Identify which cell holds the provided text, then report its [x, y] central coordinate. 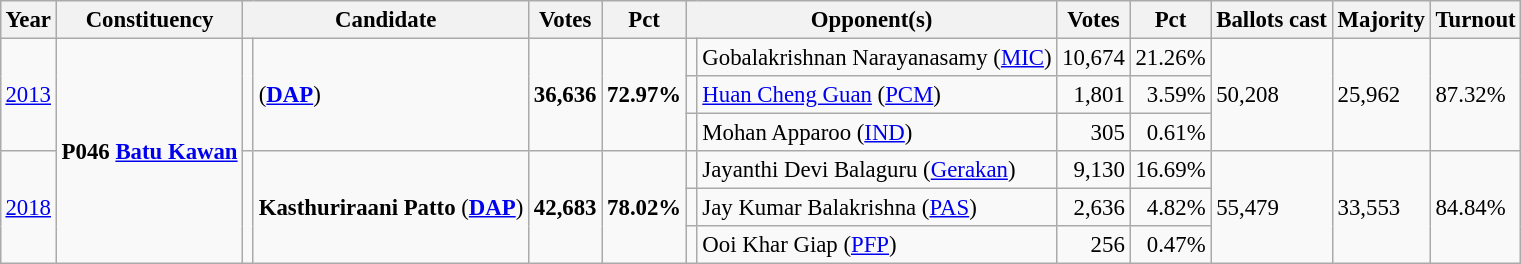
87.32% [1476, 94]
16.69% [1170, 170]
P046 Batu Kawan [150, 151]
Huan Cheng Guan (PCM) [877, 95]
25,962 [1381, 94]
Ballots cast [1272, 20]
Constituency [150, 20]
2,636 [1094, 208]
84.84% [1476, 208]
Candidate [386, 20]
Jayanthi Devi Balaguru (Gerakan) [877, 170]
42,683 [566, 208]
0.61% [1170, 133]
36,636 [566, 94]
55,479 [1272, 208]
3.59% [1170, 95]
Gobalakrishnan Narayanasamy (MIC) [877, 57]
Jay Kumar Balakrishna (PAS) [877, 208]
Majority [1381, 20]
Mohan Apparoo (IND) [877, 133]
256 [1094, 245]
(DAP) [390, 94]
2018 [28, 208]
Opponent(s) [871, 20]
Kasthuriraani Patto (DAP) [390, 208]
0.47% [1170, 245]
78.02% [644, 208]
1,801 [1094, 95]
9,130 [1094, 170]
2013 [28, 94]
21.26% [1170, 57]
Ooi Khar Giap (PFP) [877, 245]
305 [1094, 133]
72.97% [644, 94]
Year [28, 20]
10,674 [1094, 57]
50,208 [1272, 94]
Turnout [1476, 20]
4.82% [1170, 208]
33,553 [1381, 208]
